Extract the (X, Y) coordinate from the center of the cell holding the provided text.  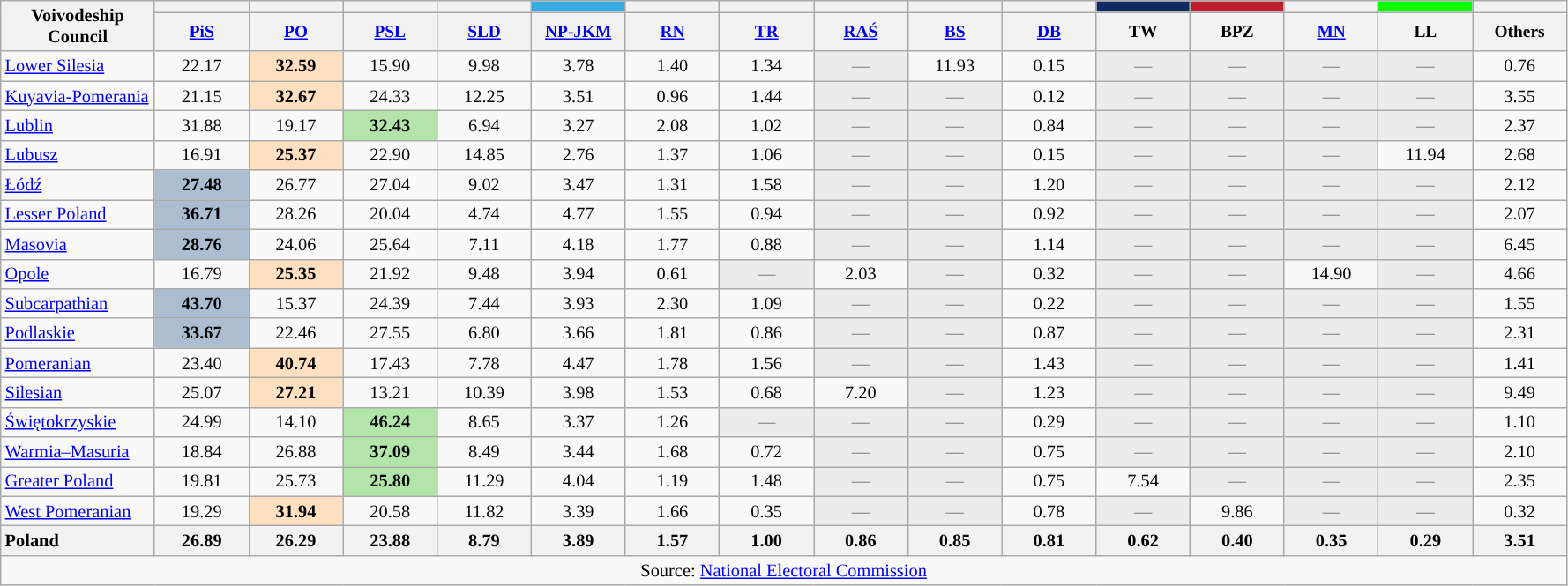
22.46 (296, 333)
6.94 (485, 125)
0.62 (1143, 540)
Podlaskie (78, 333)
1.41 (1520, 363)
0.92 (1049, 214)
19.29 (201, 511)
RAŚ (861, 32)
11.93 (954, 66)
7.44 (485, 303)
27.04 (390, 185)
Lower Silesia (78, 66)
33.67 (201, 333)
19.17 (296, 125)
Warmia–Masuria (78, 452)
8.49 (485, 452)
1.48 (767, 481)
Lesser Poland (78, 214)
BS (954, 32)
25.73 (296, 481)
3.66 (579, 333)
4.74 (485, 214)
3.93 (579, 303)
8.79 (485, 540)
0.68 (767, 392)
31.94 (296, 511)
24.06 (296, 244)
13.21 (390, 392)
27.55 (390, 333)
Others (1520, 32)
19.81 (201, 481)
1.02 (767, 125)
PSL (390, 32)
Świętokrzyskie (78, 422)
4.47 (579, 363)
6.45 (1520, 244)
Lublin (78, 125)
25.07 (201, 392)
DB (1049, 32)
1.44 (767, 96)
43.70 (201, 303)
1.66 (672, 511)
22.17 (201, 66)
9.86 (1236, 511)
11.82 (485, 511)
9.02 (485, 185)
28.26 (296, 214)
4.66 (1520, 274)
3.55 (1520, 96)
Poland (78, 540)
14.85 (485, 155)
27.48 (201, 185)
VoivodeshipCouncil (78, 26)
24.39 (390, 303)
26.89 (201, 540)
1.19 (672, 481)
21.92 (390, 274)
11.29 (485, 481)
36.71 (201, 214)
2.30 (672, 303)
BPZ (1236, 32)
Masovia (78, 244)
0.61 (672, 274)
3.47 (579, 185)
16.79 (201, 274)
37.09 (390, 452)
LL (1425, 32)
0.94 (767, 214)
2.12 (1520, 185)
15.90 (390, 66)
TW (1143, 32)
17.43 (390, 363)
20.58 (390, 511)
Pomeranian (78, 363)
Subcarpathian (78, 303)
1.00 (767, 540)
NP-JKM (579, 32)
1.77 (672, 244)
22.90 (390, 155)
14.90 (1332, 274)
4.18 (579, 244)
2.76 (579, 155)
West Pomeranian (78, 511)
TR (767, 32)
16.91 (201, 155)
7.11 (485, 244)
40.74 (296, 363)
1.34 (767, 66)
0.76 (1520, 66)
26.29 (296, 540)
20.04 (390, 214)
28.76 (201, 244)
1.43 (1049, 363)
46.24 (390, 422)
10.39 (485, 392)
26.88 (296, 452)
2.31 (1520, 333)
1.81 (672, 333)
Source: National Electoral Commission (784, 570)
26.77 (296, 185)
PO (296, 32)
14.10 (296, 422)
32.59 (296, 66)
23.40 (201, 363)
0.72 (767, 452)
SLD (485, 32)
PiS (201, 32)
25.80 (390, 481)
0.85 (954, 540)
7.20 (861, 392)
3.39 (579, 511)
RN (672, 32)
11.94 (1425, 155)
MN (1332, 32)
2.68 (1520, 155)
31.88 (201, 125)
1.78 (672, 363)
1.06 (767, 155)
1.26 (672, 422)
3.98 (579, 392)
32.67 (296, 96)
0.96 (672, 96)
1.20 (1049, 185)
1.09 (767, 303)
3.89 (579, 540)
1.58 (767, 185)
2.07 (1520, 214)
3.37 (579, 422)
25.64 (390, 244)
2.03 (861, 274)
0.78 (1049, 511)
27.21 (296, 392)
23.88 (390, 540)
8.65 (485, 422)
6.80 (485, 333)
9.48 (485, 274)
3.44 (579, 452)
4.77 (579, 214)
Greater Poland (78, 481)
21.15 (201, 96)
1.68 (672, 452)
1.57 (672, 540)
2.10 (1520, 452)
0.88 (767, 244)
Silesian (78, 392)
24.99 (201, 422)
1.40 (672, 66)
7.78 (485, 363)
Łódź (78, 185)
1.14 (1049, 244)
2.37 (1520, 125)
9.98 (485, 66)
9.49 (1520, 392)
25.37 (296, 155)
0.40 (1236, 540)
1.56 (767, 363)
0.84 (1049, 125)
12.25 (485, 96)
1.23 (1049, 392)
2.35 (1520, 481)
3.78 (579, 66)
24.33 (390, 96)
25.35 (296, 274)
0.87 (1049, 333)
0.12 (1049, 96)
0.22 (1049, 303)
4.04 (579, 481)
1.10 (1520, 422)
15.37 (296, 303)
18.84 (201, 452)
1.53 (672, 392)
Lubusz (78, 155)
1.31 (672, 185)
7.54 (1143, 481)
3.27 (579, 125)
1.37 (672, 155)
Kuyavia-Pomerania (78, 96)
Opole (78, 274)
2.08 (672, 125)
32.43 (390, 125)
0.81 (1049, 540)
3.94 (579, 274)
